Locate the cell with the specified text and output its [X, Y] center coordinate. 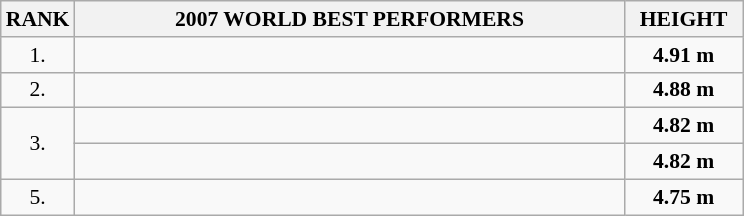
2007 WORLD BEST PERFORMERS [349, 19]
1. [38, 55]
2. [38, 90]
HEIGHT [684, 19]
3. [38, 144]
4.75 m [684, 197]
RANK [38, 19]
4.88 m [684, 90]
4.91 m [684, 55]
5. [38, 197]
